Locate the cell with the specified text and output its [x, y] center coordinate. 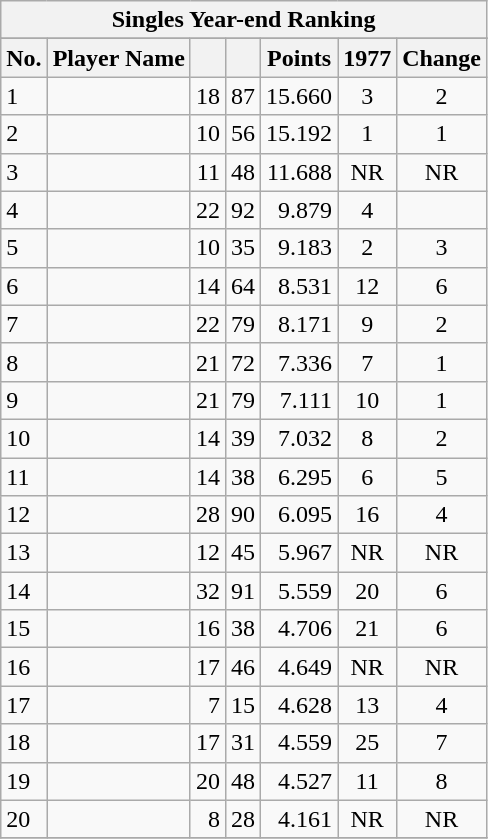
9.879 [300, 210]
4.161 [300, 819]
5.967 [300, 553]
6.095 [300, 515]
15.192 [300, 134]
45 [242, 553]
91 [242, 591]
56 [242, 134]
5.559 [300, 591]
7.111 [300, 400]
64 [242, 286]
11.688 [300, 172]
87 [242, 96]
25 [368, 743]
9.183 [300, 248]
4.559 [300, 743]
4.527 [300, 781]
32 [208, 591]
6.295 [300, 477]
8.171 [300, 324]
No. [24, 58]
8.531 [300, 286]
Singles Year-end Ranking [244, 20]
31 [242, 743]
Player Name [118, 58]
Change [442, 58]
1977 [368, 58]
4.628 [300, 705]
Points [300, 58]
4.649 [300, 667]
4.706 [300, 629]
72 [242, 362]
39 [242, 438]
90 [242, 515]
35 [242, 248]
19 [24, 781]
46 [242, 667]
7.336 [300, 362]
92 [242, 210]
7.032 [300, 438]
15.660 [300, 96]
